Return (x, y) of the center of cell containing provided text 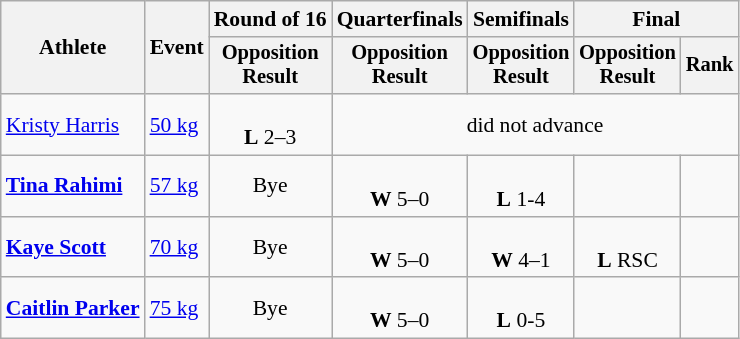
Event (177, 48)
W 4–1 (522, 248)
Round of 16 (270, 19)
L 0-5 (522, 308)
Final (656, 19)
50 kg (177, 124)
Semifinals (522, 19)
Caitlin Parker (73, 308)
70 kg (177, 248)
L 1-4 (522, 186)
Athlete (73, 48)
L 2–3 (270, 124)
Rank (710, 66)
Quarterfinals (400, 19)
Kaye Scott (73, 248)
did not advance (536, 124)
57 kg (177, 186)
Kristy Harris (73, 124)
Tina Rahimi (73, 186)
75 kg (177, 308)
L RSC (628, 248)
